Pinpoint the cell where the given text exists, returning its [X, Y] midpoint coordinate. 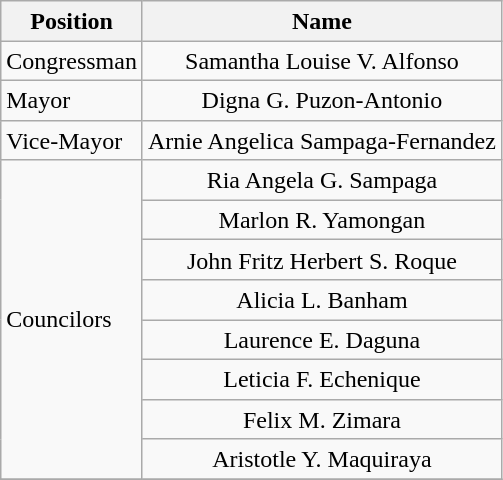
John Fritz Herbert S. Roque [322, 260]
Leticia F. Echenique [322, 379]
Position [72, 21]
Arnie Angelica Sampaga-Fernandez [322, 140]
Alicia L. Banham [322, 300]
Samantha Louise V. Alfonso [322, 61]
Mayor [72, 100]
Vice-Mayor [72, 140]
Ria Angela G. Sampaga [322, 180]
Digna G. Puzon-Antonio [322, 100]
Felix M. Zimara [322, 419]
Name [322, 21]
Aristotle Y. Maquiraya [322, 459]
Laurence E. Daguna [322, 340]
Marlon R. Yamongan [322, 220]
Councilors [72, 320]
Congressman [72, 61]
